Capture the cell that displays the provided text and extract its (X, Y) central coordinate. 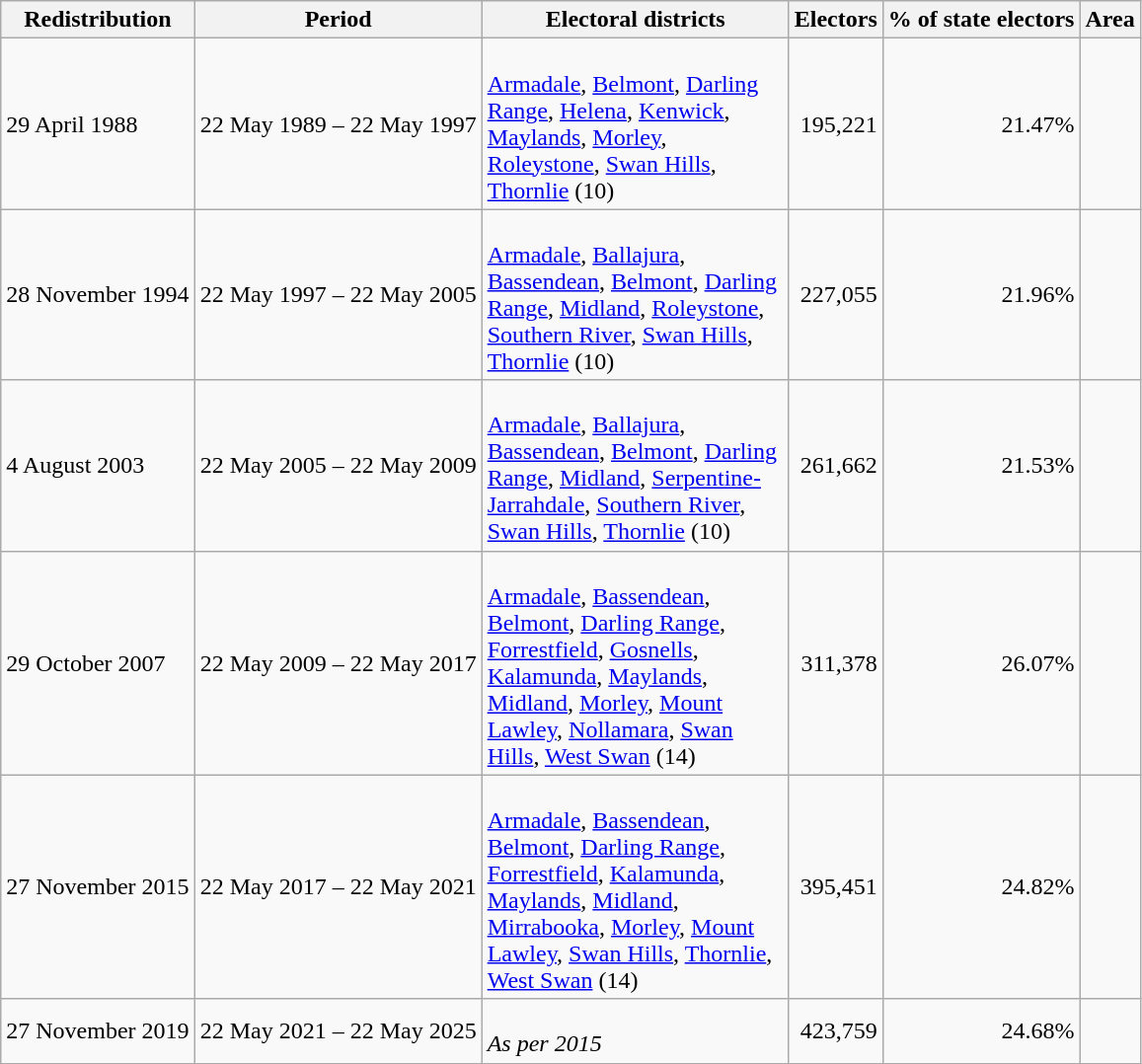
27 November 2019 (98, 1030)
311,378 (835, 663)
% of state electors (981, 20)
Area (1109, 20)
195,221 (835, 124)
227,055 (835, 294)
24.82% (981, 886)
Period (338, 20)
4 August 2003 (98, 466)
Electors (835, 20)
261,662 (835, 466)
28 November 1994 (98, 294)
22 May 2009 – 22 May 2017 (338, 663)
21.96% (981, 294)
Redistribution (98, 20)
395,451 (835, 886)
22 May 2021 – 22 May 2025 (338, 1030)
423,759 (835, 1030)
As per 2015 (636, 1030)
24.68% (981, 1030)
21.53% (981, 466)
Electoral districts (636, 20)
Armadale, Belmont, Darling Range, Helena, Kenwick, Maylands, Morley, Roleystone, Swan Hills, Thornlie (10) (636, 124)
Armadale, Ballajura, Bassendean, Belmont, Darling Range, Midland, Roleystone, Southern River, Swan Hills, Thornlie (10) (636, 294)
29 October 2007 (98, 663)
29 April 1988 (98, 124)
26.07% (981, 663)
22 May 1997 – 22 May 2005 (338, 294)
22 May 2005 – 22 May 2009 (338, 466)
22 May 1989 – 22 May 1997 (338, 124)
21.47% (981, 124)
Armadale, Ballajura, Bassendean, Belmont, Darling Range, Midland, Serpentine-Jarrahdale, Southern River, Swan Hills, Thornlie (10) (636, 466)
27 November 2015 (98, 886)
22 May 2017 – 22 May 2021 (338, 886)
